For the text-containing cell, return its midpoint in (x, y) coordinate format. 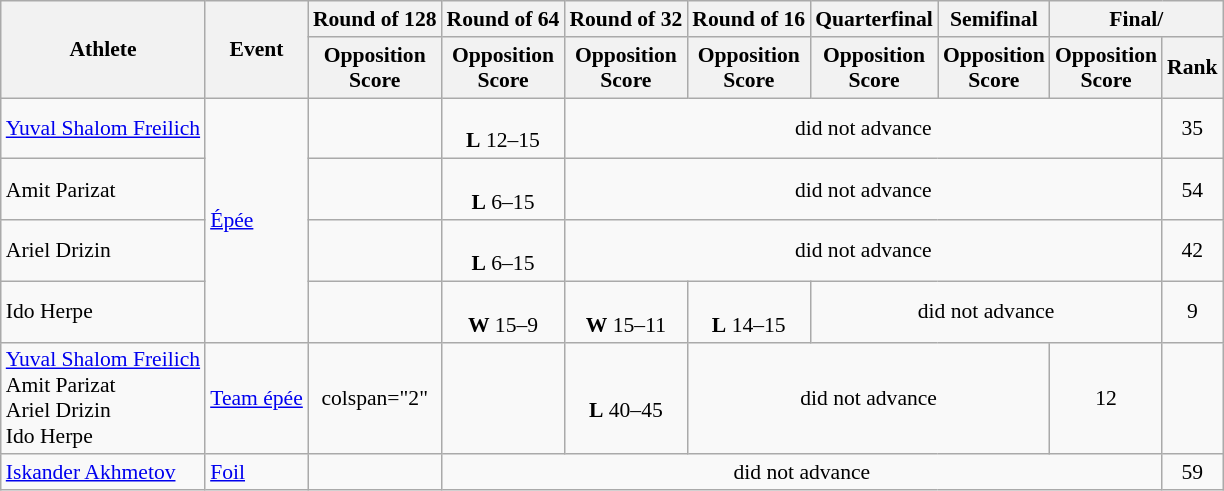
Round of 16 (748, 19)
59 (1192, 473)
35 (1192, 128)
Yuval Shalom Freilich (103, 128)
Iskander Akhmetov (103, 473)
L 14–15 (748, 312)
Épée (256, 220)
12 (1106, 398)
W 15–11 (626, 312)
54 (1192, 190)
Athlete (103, 50)
Foil (256, 473)
Ido Herpe (103, 312)
L 40–45 (626, 398)
Round of 32 (626, 19)
Final/ (1136, 19)
9 (1192, 312)
Team épée (256, 398)
Ariel Drizin (103, 250)
Rank (1192, 68)
Yuval Shalom FreilichAmit ParizatAriel DrizinIdo Herpe (103, 398)
Semifinal (994, 19)
Event (256, 50)
W 15–9 (504, 312)
L 12–15 (504, 128)
colspan="2" (375, 398)
Amit Parizat (103, 190)
42 (1192, 250)
Round of 64 (504, 19)
Quarterfinal (874, 19)
Round of 128 (375, 19)
